Determine the [x, y] coordinate at the center of the cell enclosing the given text.  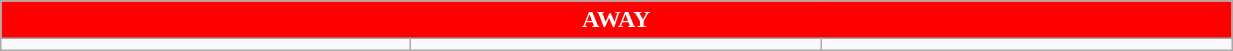
AWAY [616, 20]
